Search for the cell housing the specified text and yield its (X, Y) center coordinate. 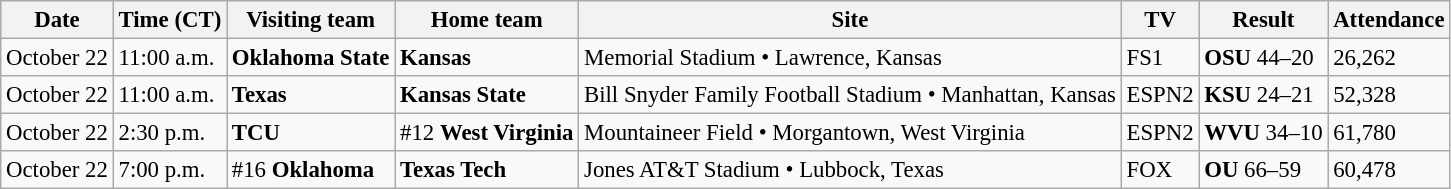
Site (850, 20)
2:30 p.m. (170, 133)
Kansas (487, 58)
Texas Tech (487, 170)
Visiting team (311, 20)
FS1 (1160, 58)
TCU (311, 133)
#12 West Virginia (487, 133)
OU 66–59 (1264, 170)
52,328 (1389, 95)
Result (1264, 20)
WVU 34–10 (1264, 133)
Bill Snyder Family Football Stadium • Manhattan, Kansas (850, 95)
FOX (1160, 170)
Kansas State (487, 95)
Home team (487, 20)
7:00 p.m. (170, 170)
Texas (311, 95)
OSU 44–20 (1264, 58)
KSU 24–21 (1264, 95)
Time (CT) (170, 20)
TV (1160, 20)
Mountaineer Field • Morgantown, West Virginia (850, 133)
61,780 (1389, 133)
Memorial Stadium • Lawrence, Kansas (850, 58)
Date (57, 20)
Attendance (1389, 20)
#16 Oklahoma (311, 170)
60,478 (1389, 170)
Jones AT&T Stadium • Lubbock, Texas (850, 170)
Oklahoma State (311, 58)
26,262 (1389, 58)
